Find where the given text appears and provide that cell's center as (X, Y) coordinate. 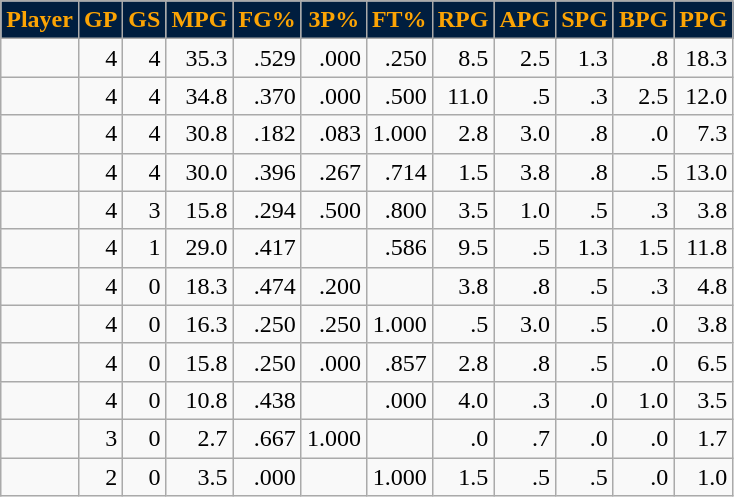
Player (40, 20)
SPG (585, 20)
.083 (334, 134)
9.5 (463, 248)
11.8 (704, 248)
2 (100, 477)
1.7 (704, 438)
BPG (643, 20)
8.5 (463, 58)
1 (144, 248)
10.8 (200, 400)
4.8 (704, 286)
.714 (399, 172)
6.5 (704, 362)
30.8 (200, 134)
34.8 (200, 96)
11.0 (463, 96)
4.0 (463, 400)
RPG (463, 20)
16.3 (200, 324)
.586 (399, 248)
.474 (267, 286)
29.0 (200, 248)
35.3 (200, 58)
.267 (334, 172)
.200 (334, 286)
2.7 (200, 438)
GP (100, 20)
.800 (399, 210)
.7 (525, 438)
30.0 (200, 172)
FT% (399, 20)
GS (144, 20)
.294 (267, 210)
.396 (267, 172)
3P% (334, 20)
13.0 (704, 172)
PPG (704, 20)
.438 (267, 400)
MPG (200, 20)
.857 (399, 362)
.529 (267, 58)
FG% (267, 20)
APG (525, 20)
7.3 (704, 134)
.667 (267, 438)
12.0 (704, 96)
.182 (267, 134)
.417 (267, 248)
.370 (267, 96)
